Output the (x, y) coordinate of the center of the cell containing the given text.  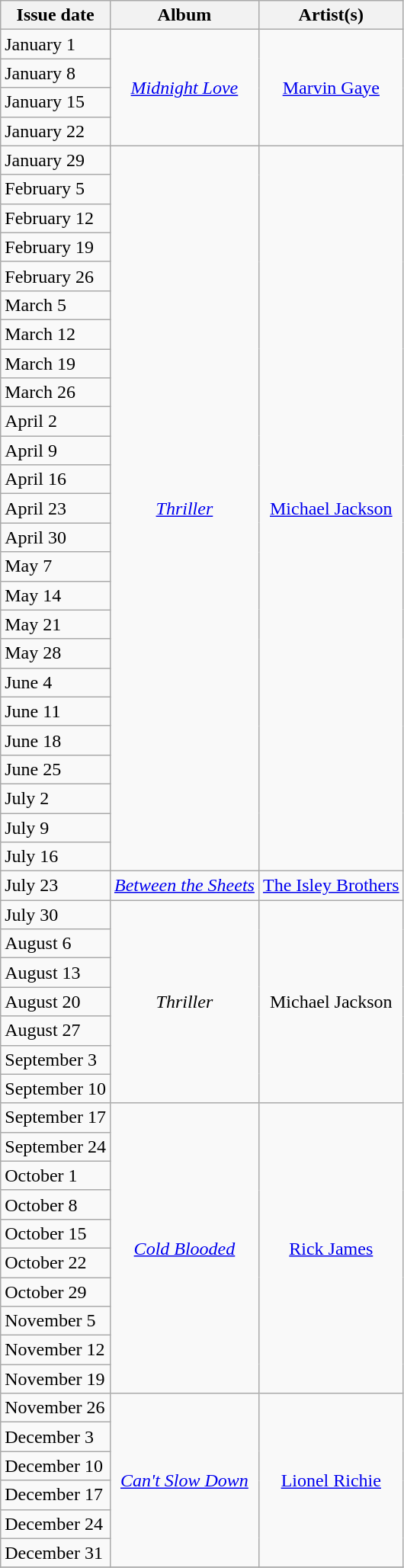
June 4 (56, 682)
May 28 (56, 653)
January 22 (56, 131)
December 10 (56, 1466)
February 12 (56, 218)
Midnight Love (184, 88)
March 5 (56, 305)
December 17 (56, 1495)
December 3 (56, 1437)
January 15 (56, 102)
Cold Blooded (184, 1249)
Album (184, 15)
October 1 (56, 1175)
June 18 (56, 740)
May 14 (56, 595)
January 8 (56, 73)
May 21 (56, 624)
March 26 (56, 393)
April 23 (56, 508)
The Isley Brothers (331, 886)
July 30 (56, 915)
October 15 (56, 1233)
August 20 (56, 1002)
June 11 (56, 711)
February 19 (56, 247)
April 30 (56, 537)
December 31 (56, 1553)
February 26 (56, 276)
July 2 (56, 798)
Between the Sheets (184, 886)
April 2 (56, 422)
September 10 (56, 1089)
September 3 (56, 1060)
October 22 (56, 1262)
September 24 (56, 1146)
Rick James (331, 1249)
August 27 (56, 1031)
January 29 (56, 160)
October 8 (56, 1204)
March 12 (56, 334)
Issue date (56, 15)
November 5 (56, 1321)
Can't Slow Down (184, 1480)
April 16 (56, 479)
May 7 (56, 566)
November 19 (56, 1379)
November 26 (56, 1408)
July 23 (56, 886)
August 13 (56, 973)
Lionel Richie (331, 1480)
June 25 (56, 769)
April 9 (56, 451)
October 29 (56, 1292)
Artist(s) (331, 15)
July 16 (56, 857)
Marvin Gaye (331, 88)
September 17 (56, 1117)
December 24 (56, 1524)
February 5 (56, 189)
July 9 (56, 827)
January 1 (56, 44)
November 12 (56, 1350)
March 19 (56, 364)
August 6 (56, 944)
